Capture the cell that displays the provided text and extract its [X, Y] central coordinate. 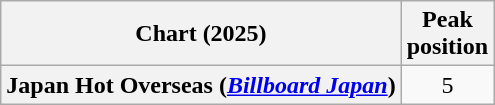
Chart (2025) [201, 34]
5 [447, 85]
Japan Hot Overseas (Billboard Japan) [201, 85]
Peakposition [447, 34]
